Detect which cell encompasses the target text, then output its [X, Y] center coordinate. 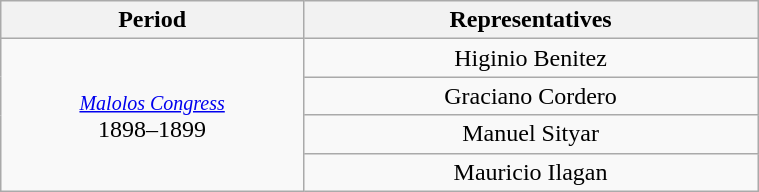
Malolos Congress1898–1899 [152, 115]
Higinio Benitez [530, 58]
Representatives [530, 20]
Mauricio Ilagan [530, 172]
Graciano Cordero [530, 96]
Period [152, 20]
Manuel Sityar [530, 134]
